From the cell containing the given text, extract its center point as (x, y) coordinate. 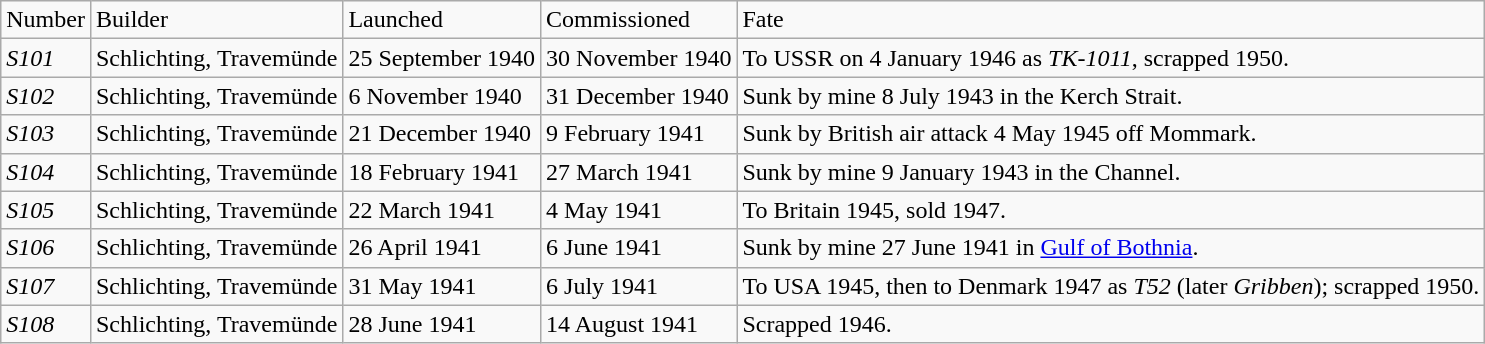
22 March 1941 (442, 210)
To Britain 1945, sold 1947. (1111, 210)
Sunk by mine 27 June 1941 in Gulf of Bothnia. (1111, 248)
Sunk by British air attack 4 May 1945 off Mommark. (1111, 134)
6 July 1941 (639, 286)
Sunk by mine 8 July 1943 in the Kerch Strait. (1111, 96)
Fate (1111, 20)
25 September 1940 (442, 58)
31 May 1941 (442, 286)
To USA 1945, then to Denmark 1947 as T52 (later Gribben); scrapped 1950. (1111, 286)
18 February 1941 (442, 172)
S104 (46, 172)
S108 (46, 324)
27 March 1941 (639, 172)
S107 (46, 286)
S101 (46, 58)
Builder (216, 20)
S102 (46, 96)
14 August 1941 (639, 324)
Sunk by mine 9 January 1943 in the Channel. (1111, 172)
Launched (442, 20)
31 December 1940 (639, 96)
9 February 1941 (639, 134)
28 June 1941 (442, 324)
To USSR on 4 January 1946 as TK-1011, scrapped 1950. (1111, 58)
S103 (46, 134)
21 December 1940 (442, 134)
26 April 1941 (442, 248)
S106 (46, 248)
30 November 1940 (639, 58)
S105 (46, 210)
Number (46, 20)
4 May 1941 (639, 210)
Scrapped 1946. (1111, 324)
Commissioned (639, 20)
6 November 1940 (442, 96)
6 June 1941 (639, 248)
